For the text-containing cell, return its midpoint in (X, Y) coordinate format. 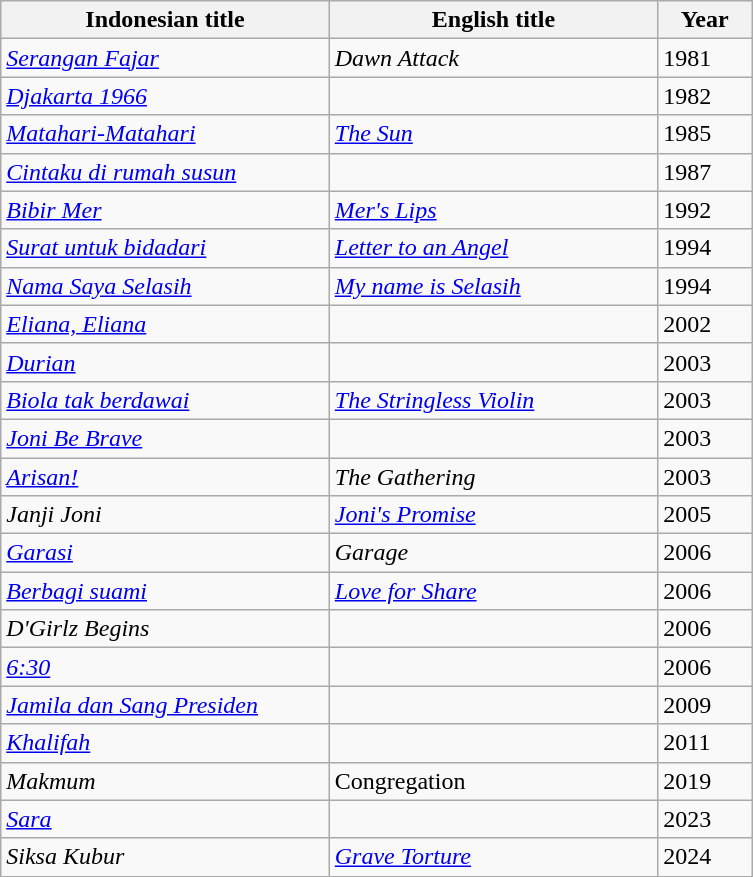
Bibir Mer (165, 210)
1982 (705, 96)
Mer's Lips (493, 210)
2023 (705, 819)
Year (705, 20)
Cintaku di rumah susun (165, 172)
Siksa Kubur (165, 857)
Sara (165, 819)
Dawn Attack (493, 58)
English title (493, 20)
Djakarta 1966 (165, 96)
Biola tak berdawai (165, 400)
Janji Joni (165, 515)
My name is Selasih (493, 286)
Nama Saya Selasih (165, 286)
Indonesian title (165, 20)
Durian (165, 362)
2005 (705, 515)
The Sun (493, 134)
Congregation (493, 781)
1985 (705, 134)
Eliana, Eliana (165, 324)
1981 (705, 58)
Love for Share (493, 591)
Matahari-Matahari (165, 134)
2019 (705, 781)
Arisan! (165, 477)
Garage (493, 553)
2024 (705, 857)
2002 (705, 324)
Jamila dan Sang Presiden (165, 705)
The Stringless Violin (493, 400)
Makmum (165, 781)
D'Girlz Begins (165, 629)
Letter to an Angel (493, 248)
Joni Be Brave (165, 438)
Joni's Promise (493, 515)
1987 (705, 172)
1992 (705, 210)
Grave Torture (493, 857)
Khalifah (165, 743)
The Gathering (493, 477)
2009 (705, 705)
Serangan Fajar (165, 58)
Berbagi suami (165, 591)
2011 (705, 743)
Surat untuk bidadari (165, 248)
6:30 (165, 667)
Garasi (165, 553)
